Return the (X, Y) coordinate for the center point of the cell that contains the specified text.  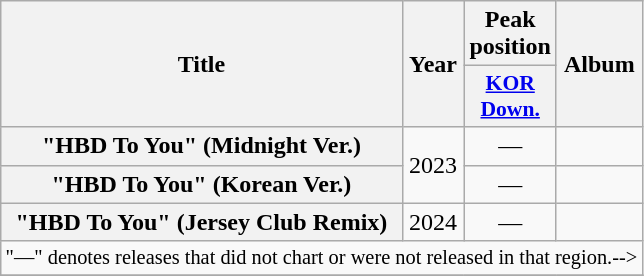
Title (202, 64)
"HBD To You" (Korean Ver.) (202, 184)
Year (433, 64)
"—" denotes releases that did not chart or were not released in that region.--> (322, 258)
2024 (433, 222)
KORDown. (510, 96)
"HBD To You" (Jersey Club Remix) (202, 222)
Peak position (510, 34)
Album (599, 64)
"HBD To You" (Midnight Ver.) (202, 146)
2023 (433, 165)
